Scan for the cell matching the given text and deliver its [X, Y] coordinate at center. 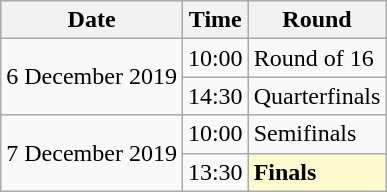
Date [92, 20]
Round of 16 [317, 58]
Quarterfinals [317, 96]
13:30 [215, 172]
7 December 2019 [92, 153]
14:30 [215, 96]
Finals [317, 172]
Semifinals [317, 134]
6 December 2019 [92, 77]
Round [317, 20]
Time [215, 20]
